Determine the (x, y) coordinate at the center of the cell enclosing the given text.  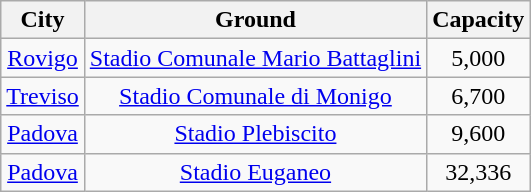
Stadio Plebiscito (255, 134)
5,000 (478, 58)
Ground (255, 20)
6,700 (478, 96)
Stadio Comunale di Monigo (255, 96)
Treviso (43, 96)
City (43, 20)
9,600 (478, 134)
Capacity (478, 20)
Stadio Euganeo (255, 172)
Stadio Comunale Mario Battaglini (255, 58)
Rovigo (43, 58)
32,336 (478, 172)
